Return the [X, Y] coordinate for the center point of the cell that contains the specified text.  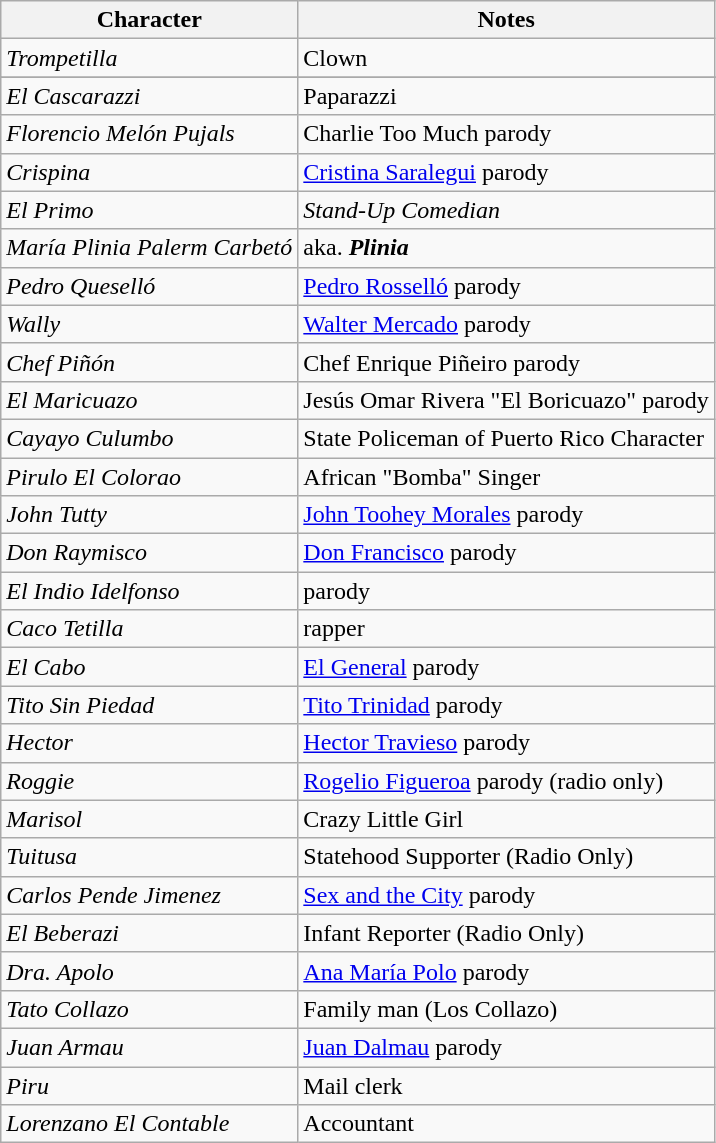
Crazy Little Girl [506, 819]
Carlos Pende Jimenez [150, 895]
aka. Plinia [506, 248]
Infant Reporter (Radio Only) [506, 933]
John Tutty [150, 515]
María Plinia Palerm Carbetó [150, 248]
Don Francisco parody [506, 553]
Charlie Too Much parody [506, 134]
Pedro Queselló [150, 286]
Lorenzano El Contable [150, 1124]
Chef Enrique Piñeiro parody [506, 362]
rapper [506, 629]
Marisol [150, 819]
Stand-Up Comedian [506, 210]
Mail clerk [506, 1085]
Character [150, 20]
Roggie [150, 781]
El Indio Idelfonso [150, 591]
Juan Armau [150, 1047]
Tato Collazo [150, 1009]
Piru [150, 1085]
Statehood Supporter (Radio Only) [506, 857]
Don Raymisco [150, 553]
Tuitusa [150, 857]
Ana María Polo parody [506, 971]
Crispina [150, 172]
Hector Travieso parody [506, 743]
El Cascarazzi [150, 96]
Jesús Omar Rivera "El Boricuazo" parody [506, 400]
Family man (Los Collazo) [506, 1009]
Florencio Melón Pujals [150, 134]
Paparazzi [506, 96]
Cristina Saralegui parody [506, 172]
Clown [506, 58]
Notes [506, 20]
Dra. Apolo [150, 971]
African "Bomba" Singer [506, 477]
Sex and the City parody [506, 895]
Pirulo El Colorao [150, 477]
Accountant [506, 1124]
Pedro Rosselló parody [506, 286]
El Maricuazo [150, 400]
John Toohey Morales parody [506, 515]
parody [506, 591]
Trompetilla [150, 58]
Walter Mercado parody [506, 324]
State Policeman of Puerto Rico Character [506, 438]
Tito Sin Piedad [150, 705]
Caco Tetilla [150, 629]
Cayayo Culumbo [150, 438]
Rogelio Figueroa parody (radio only) [506, 781]
El Primo [150, 210]
El General parody [506, 667]
Wally [150, 324]
Chef Piñón [150, 362]
Tito Trinidad parody [506, 705]
El Beberazi [150, 933]
Hector [150, 743]
El Cabo [150, 667]
Juan Dalmau parody [506, 1047]
